Determine the (X, Y) coordinate at the center of the cell enclosing the given text.  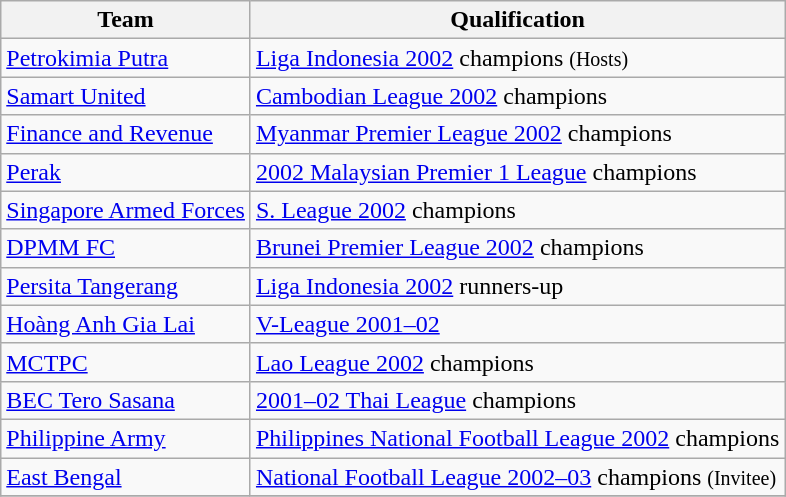
Petrokimia Putra (126, 58)
Liga Indonesia 2002 champions (Hosts) (517, 58)
Finance and Revenue (126, 134)
V-League 2001–02 (517, 324)
Perak (126, 172)
Singapore Armed Forces (126, 210)
Philippines National Football League 2002 champions (517, 438)
Samart United (126, 96)
Philippine Army (126, 438)
Hoàng Anh Gia Lai (126, 324)
BEC Tero Sasana (126, 400)
Persita Tangerang (126, 286)
Brunei Premier League 2002 champions (517, 248)
MCTPC (126, 362)
National Football League 2002–03 champions (Invitee) (517, 477)
2001–02 Thai League champions (517, 400)
Qualification (517, 20)
DPMM FC (126, 248)
Lao League 2002 champions (517, 362)
Cambodian League 2002 champions (517, 96)
2002 Malaysian Premier 1 League champions (517, 172)
Team (126, 20)
S. League 2002 champions (517, 210)
Liga Indonesia 2002 runners-up (517, 286)
East Bengal (126, 477)
Myanmar Premier League 2002 champions (517, 134)
